Return [X, Y] of the center of cell containing provided text 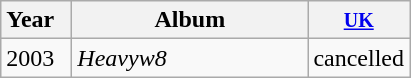
2003 [36, 58]
Album [190, 20]
Heavyw8 [190, 58]
Year [36, 20]
cancelled [359, 58]
UK [359, 20]
